Provide the (X, Y) coordinate of the cell's center where the given text is located.  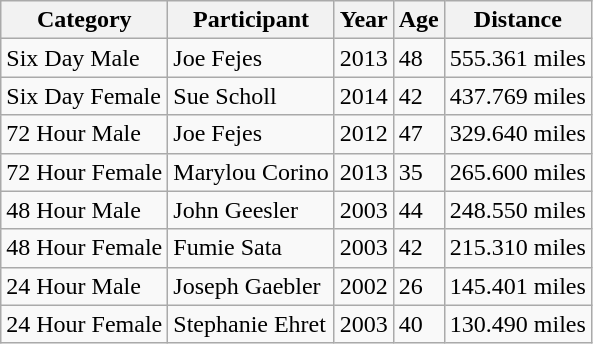
John Geesler (251, 210)
Six Day Female (84, 96)
48 (418, 58)
Joseph Gaebler (251, 286)
48 Hour Male (84, 210)
265.600 miles (518, 172)
Age (418, 20)
Participant (251, 20)
437.769 miles (518, 96)
26 (418, 286)
Fumie Sata (251, 248)
Distance (518, 20)
Sue Scholl (251, 96)
145.401 miles (518, 286)
Marylou Corino (251, 172)
35 (418, 172)
248.550 miles (518, 210)
72 Hour Male (84, 134)
Stephanie Ehret (251, 324)
2014 (364, 96)
130.490 miles (518, 324)
44 (418, 210)
72 Hour Female (84, 172)
Category (84, 20)
2002 (364, 286)
215.310 miles (518, 248)
555.361 miles (518, 58)
47 (418, 134)
24 Hour Female (84, 324)
40 (418, 324)
329.640 miles (518, 134)
Year (364, 20)
2012 (364, 134)
48 Hour Female (84, 248)
24 Hour Male (84, 286)
Six Day Male (84, 58)
